Search for the cell housing the specified text and yield its [X, Y] center coordinate. 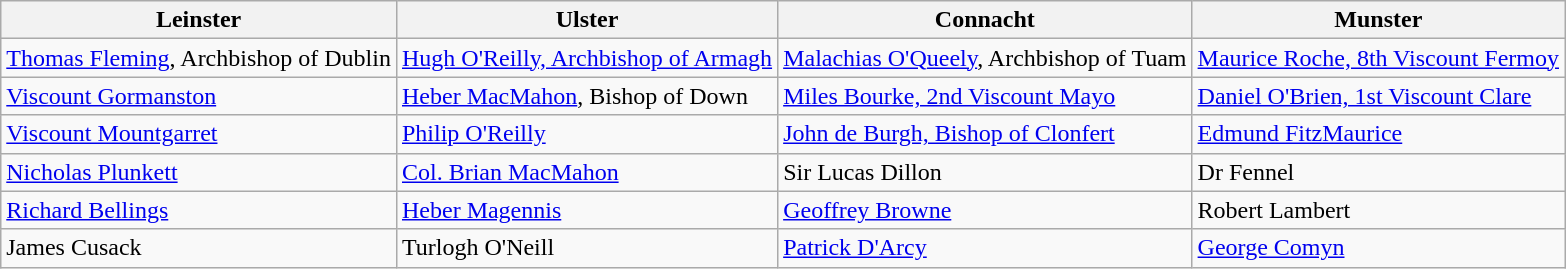
Viscount Gormanston [199, 96]
Richard Bellings [199, 210]
Patrick D'Arcy [985, 248]
Ulster [586, 20]
Geoffrey Browne [985, 210]
Miles Bourke, 2nd Viscount Mayo [985, 96]
Dr Fennel [1378, 172]
Heber MacMahon, Bishop of Down [586, 96]
Daniel O'Brien, 1st Viscount Clare [1378, 96]
Heber Magennis [586, 210]
Turlogh O'Neill [586, 248]
Leinster [199, 20]
Robert Lambert [1378, 210]
Col. Brian MacMahon [586, 172]
Philip O'Reilly [586, 134]
James Cusack [199, 248]
Connacht [985, 20]
Munster [1378, 20]
Thomas Fleming, Archbishop of Dublin [199, 58]
Sir Lucas Dillon [985, 172]
John de Burgh, Bishop of Clonfert [985, 134]
Viscount Mountgarret [199, 134]
Nicholas Plunkett [199, 172]
Hugh O'Reilly, Archbishop of Armagh [586, 58]
Edmund FitzMaurice [1378, 134]
Maurice Roche, 8th Viscount Fermoy [1378, 58]
George Comyn [1378, 248]
Malachias O'Queely, Archbishop of Tuam [985, 58]
